Locate the cell with the specified text and output its [X, Y] center coordinate. 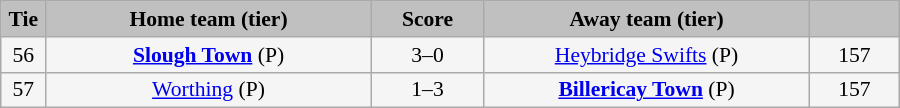
Slough Town (P) [209, 55]
3–0 [427, 55]
Home team (tier) [209, 19]
Tie [24, 19]
56 [24, 55]
Heybridge Swifts (P) [647, 55]
57 [24, 90]
Billericay Town (P) [647, 90]
Score [427, 19]
1–3 [427, 90]
Away team (tier) [647, 19]
Worthing (P) [209, 90]
